Provide the (x, y) coordinate of the cell's center where the given text is located.  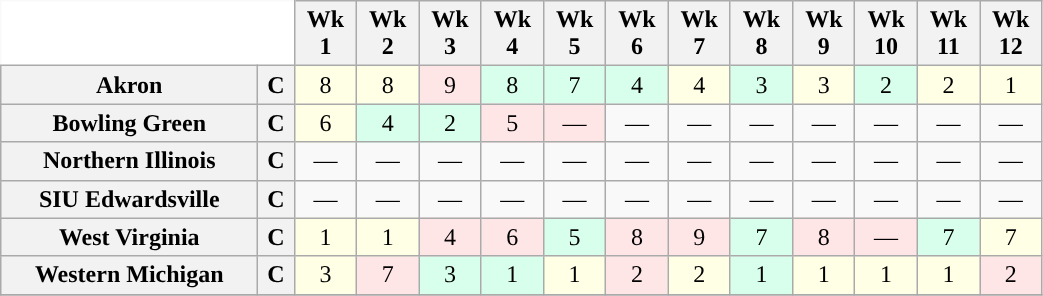
Wk1 (325, 34)
Bowling Green (130, 123)
Akron (130, 85)
Northern Illinois (130, 161)
Wk6 (637, 34)
Wk8 (761, 34)
Wk3 (450, 34)
Wk9 (824, 34)
Wk12 (1011, 34)
Wk10 (886, 34)
Wk5 (574, 34)
Wk4 (512, 34)
SIU Edwardsville (130, 199)
West Virginia (130, 237)
Wk7 (699, 34)
Wk2 (388, 34)
Western Michigan (130, 275)
Wk11 (948, 34)
